Output the [x, y] coordinate of the center of the cell containing the given text.  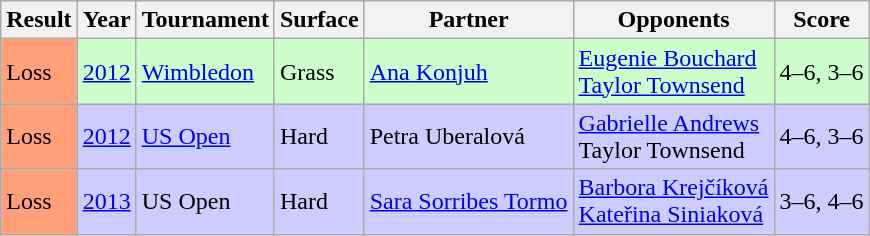
Opponents [674, 20]
Year [106, 20]
Grass [319, 72]
Partner [468, 20]
Result [39, 20]
2013 [106, 202]
Gabrielle Andrews Taylor Townsend [674, 136]
Petra Uberalová [468, 136]
Eugenie Bouchard Taylor Townsend [674, 72]
Surface [319, 20]
Barbora Krejčíková Kateřina Siniaková [674, 202]
3–6, 4–6 [822, 202]
Ana Konjuh [468, 72]
Score [822, 20]
Sara Sorribes Tormo [468, 202]
Tournament [205, 20]
Wimbledon [205, 72]
